Capture the cell that displays the provided text and extract its (x, y) central coordinate. 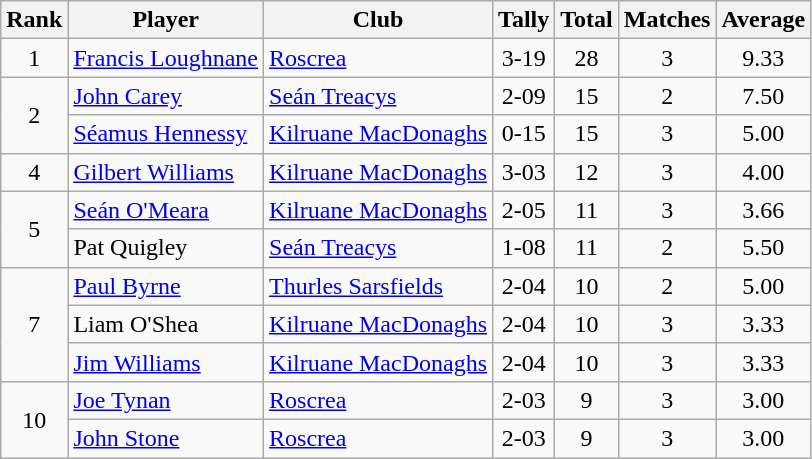
28 (587, 58)
Rank (34, 20)
Tally (524, 20)
John Carey (166, 96)
1 (34, 58)
1-08 (524, 248)
Séamus Hennessy (166, 134)
5 (34, 229)
7 (34, 324)
0-15 (524, 134)
4.00 (764, 172)
2-09 (524, 96)
Gilbert Williams (166, 172)
4 (34, 172)
Pat Quigley (166, 248)
Club (378, 20)
Paul Byrne (166, 286)
3-19 (524, 58)
Liam O'Shea (166, 324)
2-05 (524, 210)
John Stone (166, 438)
Seán O'Meara (166, 210)
3-03 (524, 172)
7.50 (764, 96)
Matches (667, 20)
Francis Loughnane (166, 58)
Player (166, 20)
3.66 (764, 210)
Total (587, 20)
5.50 (764, 248)
9.33 (764, 58)
Joe Tynan (166, 400)
12 (587, 172)
Jim Williams (166, 362)
Thurles Sarsfields (378, 286)
Average (764, 20)
